Extract the [X, Y] coordinate from the center of the cell holding the provided text.  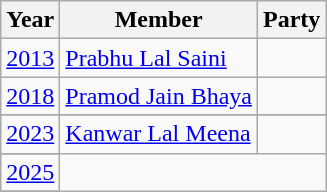
Year [30, 20]
2018 [30, 96]
Party [292, 20]
2023 [30, 134]
2013 [30, 58]
Pramod Jain Bhaya [159, 96]
Member [159, 20]
Prabhu Lal Saini [159, 58]
2025 [30, 172]
Kanwar Lal Meena [159, 134]
